Capture the cell that displays the provided text and extract its [X, Y] central coordinate. 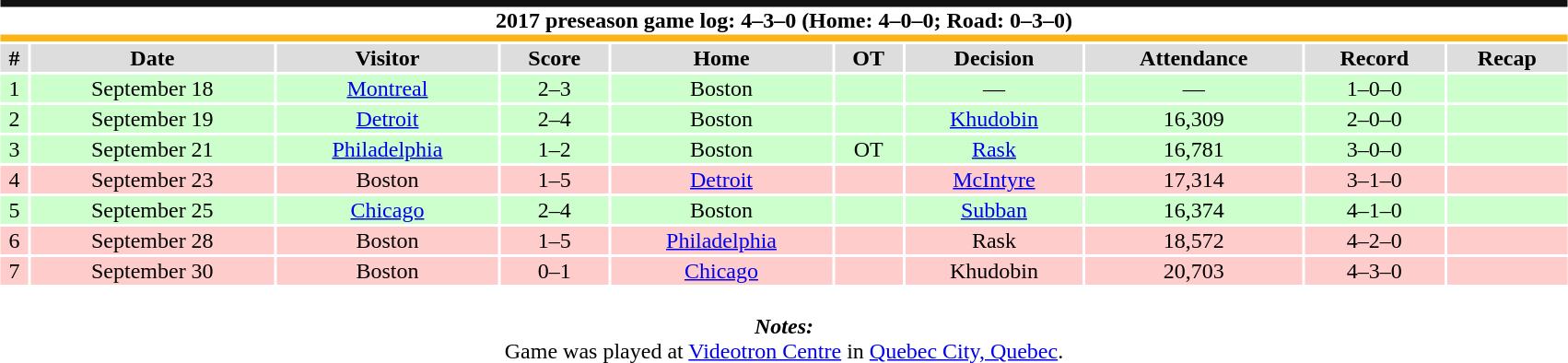
3–1–0 [1375, 180]
September 21 [152, 149]
September 18 [152, 88]
Montreal [388, 88]
Date [152, 58]
Score [555, 58]
September 25 [152, 210]
September 19 [152, 119]
Record [1375, 58]
4 [15, 180]
Decision [993, 58]
September 30 [152, 271]
2–3 [555, 88]
1 [15, 88]
4–2–0 [1375, 240]
7 [15, 271]
1–2 [555, 149]
1–0–0 [1375, 88]
5 [15, 210]
2 [15, 119]
3–0–0 [1375, 149]
Recap [1507, 58]
September 23 [152, 180]
Attendance [1194, 58]
0–1 [555, 271]
McIntyre [993, 180]
17,314 [1194, 180]
3 [15, 149]
18,572 [1194, 240]
September 28 [152, 240]
16,309 [1194, 119]
Subban [993, 210]
20,703 [1194, 271]
16,781 [1194, 149]
16,374 [1194, 210]
6 [15, 240]
2–0–0 [1375, 119]
Visitor [388, 58]
4–1–0 [1375, 210]
4–3–0 [1375, 271]
2017 preseason game log: 4–3–0 (Home: 4–0–0; Road: 0–3–0) [784, 20]
# [15, 58]
Home [721, 58]
